Search for the cell housing the specified text and yield its [x, y] center coordinate. 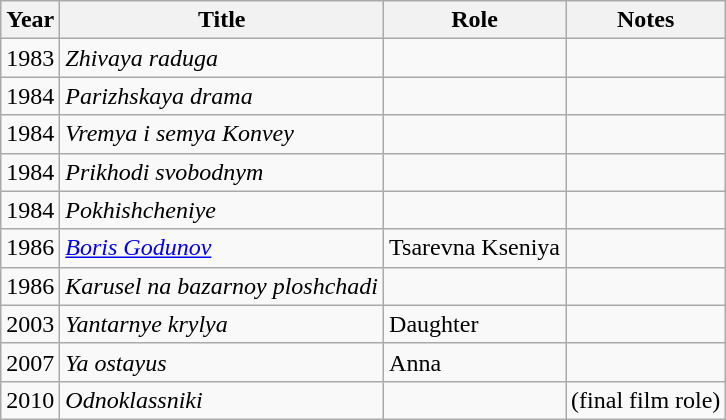
2010 [30, 400]
(final film role) [646, 400]
2007 [30, 362]
Notes [646, 20]
Year [30, 20]
Boris Godunov [222, 248]
2003 [30, 324]
1983 [30, 58]
Title [222, 20]
Ya ostayus [222, 362]
Tsarevna Kseniya [475, 248]
Anna [475, 362]
Prikhodi svobodnym [222, 172]
Vremya i semya Konvey [222, 134]
Parizhskaya drama [222, 96]
Pokhishcheniye [222, 210]
Role [475, 20]
Daughter [475, 324]
Odnoklassniki [222, 400]
Karusel na bazarnoy ploshchadi [222, 286]
Zhivaya raduga [222, 58]
Yantarnye krylya [222, 324]
